Return the (x, y) coordinate for the center point of the cell that contains the specified text.  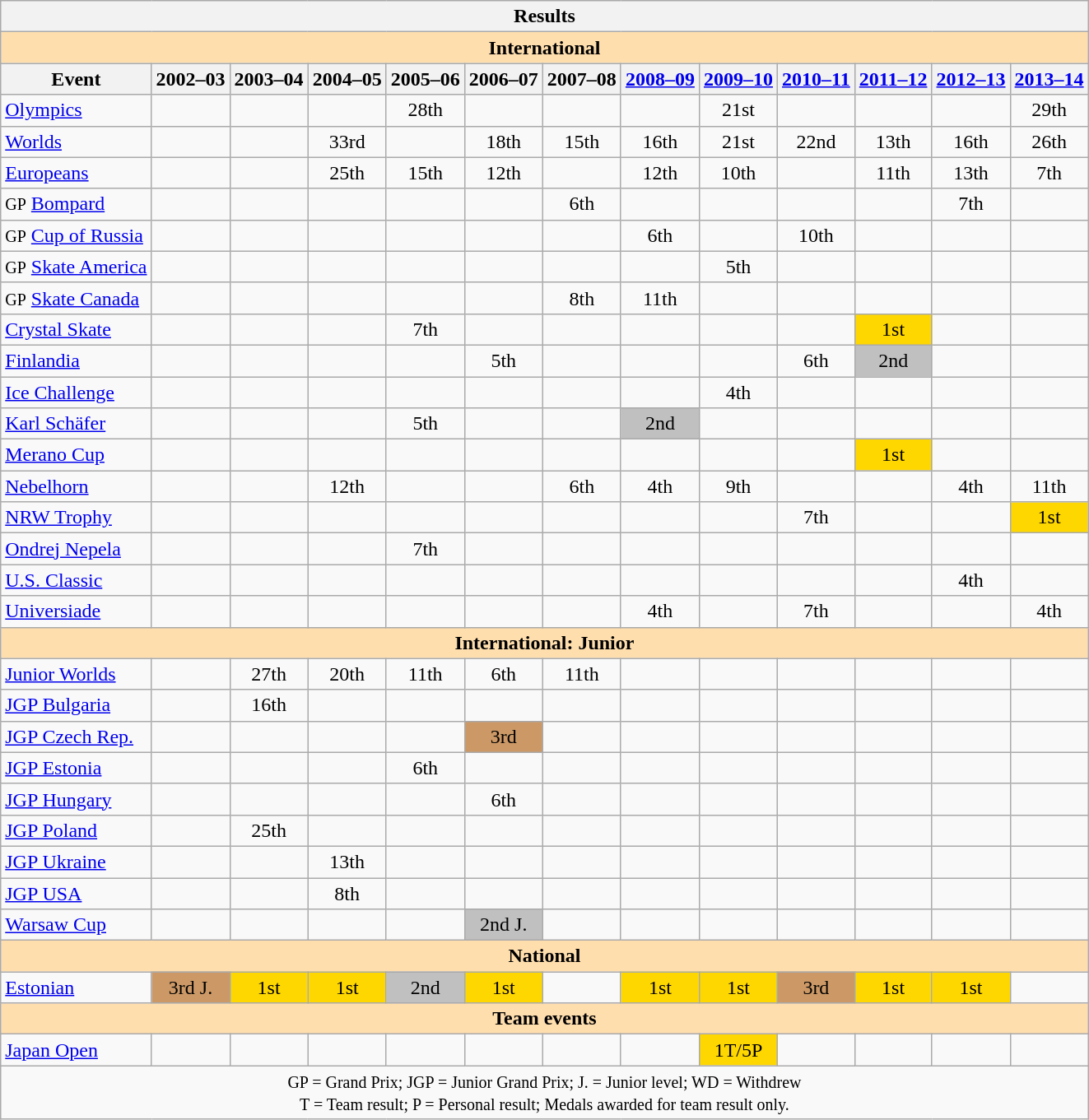
9th (738, 486)
GP Cup of Russia (76, 235)
2005–06 (425, 79)
International (545, 48)
Merano Cup (76, 455)
2003–04 (268, 79)
2007–08 (581, 79)
2004–05 (347, 79)
27th (268, 674)
National (545, 956)
Universiade (76, 611)
Olympics (76, 110)
Finlandia (76, 360)
18th (504, 142)
33rd (347, 142)
28th (425, 110)
International: Junior (545, 643)
Warsaw Cup (76, 925)
Ondrej Nepela (76, 549)
Results (545, 16)
Karl Schäfer (76, 424)
Event (76, 79)
JGP Czech Rep. (76, 737)
2010–11 (817, 79)
Europeans (76, 173)
Junior Worlds (76, 674)
NRW Trophy (76, 518)
JGP Ukraine (76, 862)
Estonian (76, 988)
U.S. Classic (76, 580)
22nd (817, 142)
Worlds (76, 142)
26th (1049, 142)
2012–13 (971, 79)
JGP Bulgaria (76, 705)
Crystal Skate (76, 329)
2011–12 (893, 79)
Ice Challenge (76, 393)
Japan Open (76, 1050)
GP = Grand Prix; JGP = Junior Grand Prix; J. = Junior level; WD = Withdrew T = Team result; P = Personal result; Medals awarded for team result only. (545, 1093)
JGP USA (76, 893)
Nebelhorn (76, 486)
Team events (545, 1019)
1T/5P (738, 1050)
2002–03 (191, 79)
2nd J. (504, 925)
GP Skate America (76, 267)
JGP Poland (76, 830)
GP Skate Canada (76, 298)
GP Bompard (76, 204)
JGP Hungary (76, 799)
JGP Estonia (76, 768)
20th (347, 674)
2008–09 (660, 79)
2006–07 (504, 79)
29th (1049, 110)
2009–10 (738, 79)
2013–14 (1049, 79)
3rd J. (191, 988)
